Search for the cell housing the specified text and yield its (X, Y) center coordinate. 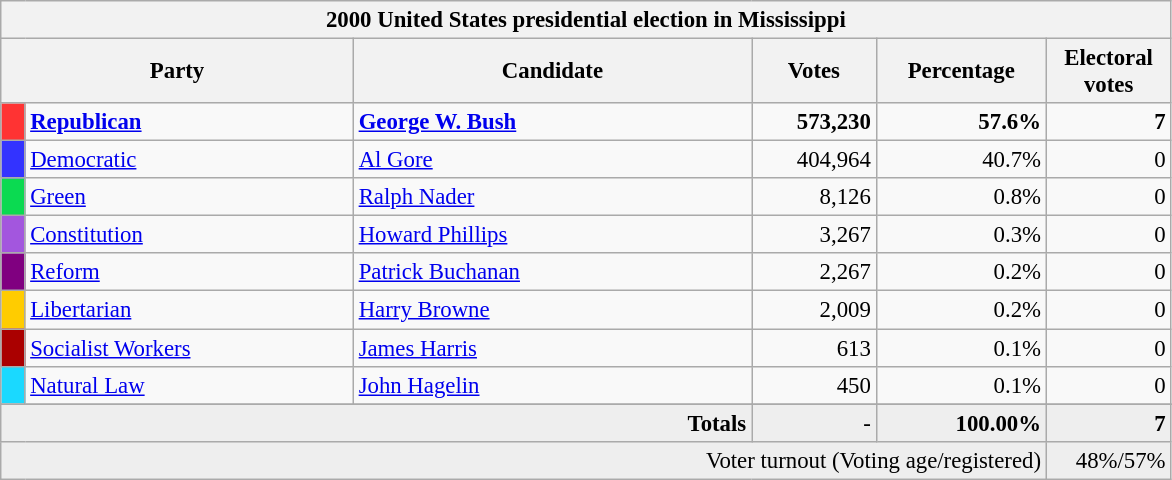
450 (814, 385)
John Hagelin (552, 385)
Howard Phillips (552, 235)
George W. Bush (552, 122)
Green (189, 197)
8,126 (814, 197)
2000 United States presidential election in Mississippi (586, 20)
100.00% (961, 423)
- (814, 423)
Constitution (189, 235)
Electoral votes (1108, 72)
Party (178, 72)
40.7% (961, 160)
Voter turnout (Voting age/registered) (524, 460)
Ralph Nader (552, 197)
Candidate (552, 72)
Harry Browne (552, 310)
48%/57% (1108, 460)
573,230 (814, 122)
404,964 (814, 160)
0.3% (961, 235)
Republican (189, 122)
Socialist Workers (189, 348)
Reform (189, 273)
Totals (376, 423)
Patrick Buchanan (552, 273)
613 (814, 348)
Libertarian (189, 310)
Democratic (189, 160)
2,267 (814, 273)
Natural Law (189, 385)
Al Gore (552, 160)
57.6% (961, 122)
James Harris (552, 348)
0.8% (961, 197)
Votes (814, 72)
3,267 (814, 235)
Percentage (961, 72)
2,009 (814, 310)
